Search for the cell housing the specified text and yield its (X, Y) center coordinate. 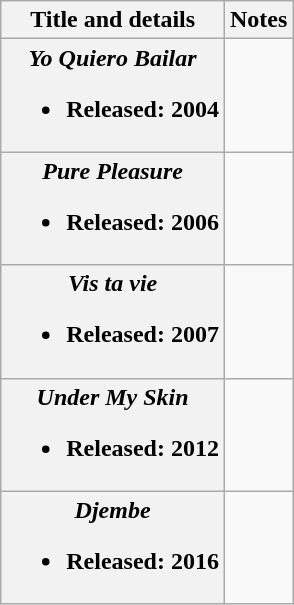
Yo Quiero BailarReleased: 2004 (113, 96)
DjembeReleased: 2016 (113, 548)
Title and details (113, 20)
Pure PleasureReleased: 2006 (113, 208)
Under My SkinReleased: 2012 (113, 434)
Vis ta vieReleased: 2007 (113, 322)
Notes (258, 20)
